Determine the (X, Y) coordinate at the center of the cell enclosing the given text.  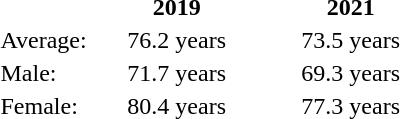
71.7 years (176, 73)
76.2 years (176, 40)
